From the cell containing the given text, extract its center point as [X, Y] coordinate. 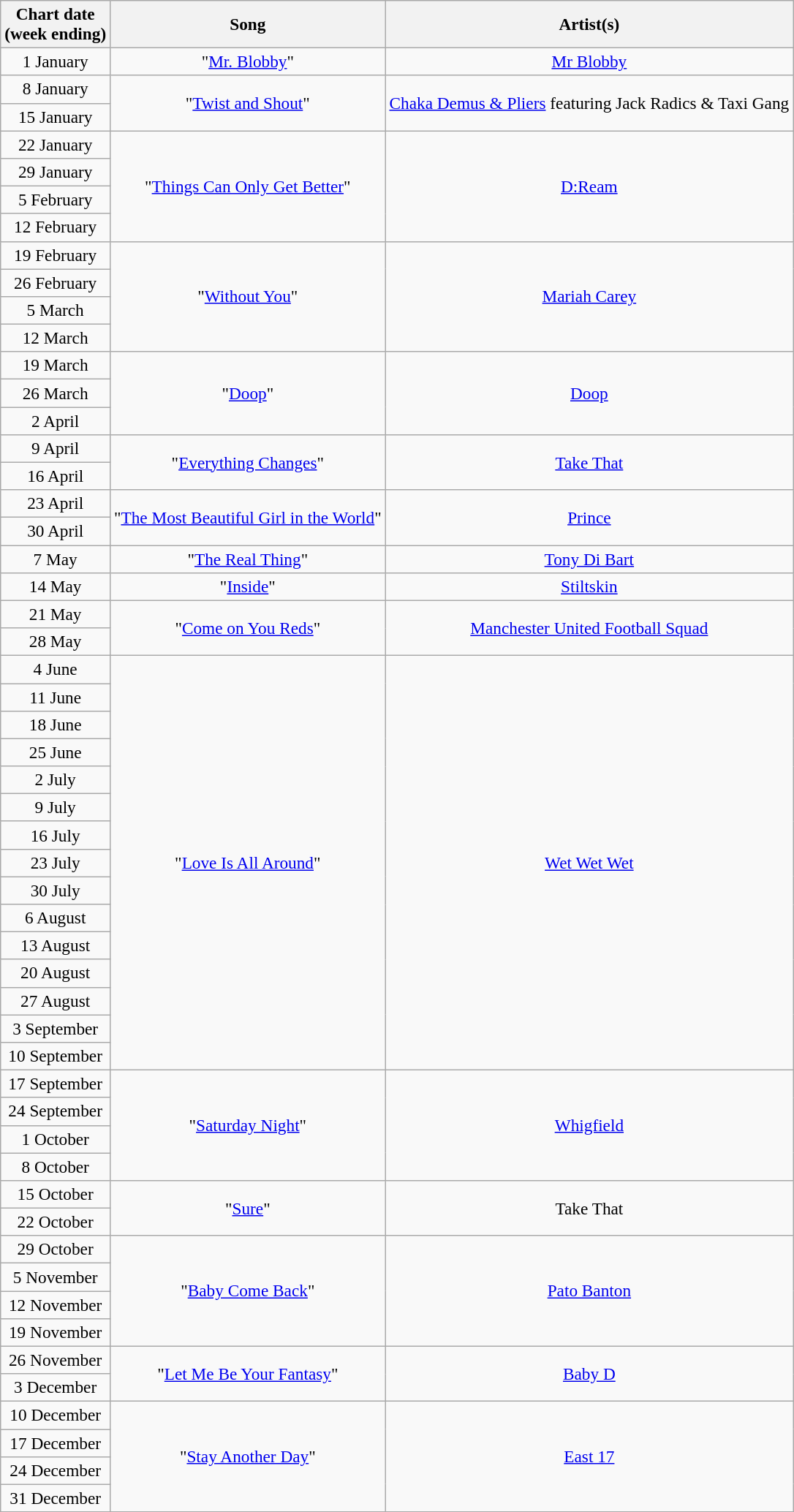
5 February [56, 200]
"Let Me Be Your Fantasy" [249, 1374]
22 October [56, 1222]
"Come on You Reds" [249, 628]
3 December [56, 1388]
23 July [56, 863]
8 January [56, 89]
"Baby Come Back" [249, 1291]
7 May [56, 559]
29 October [56, 1250]
Song [249, 23]
16 July [56, 835]
15 October [56, 1194]
18 June [56, 725]
12 February [56, 227]
Whigfield [589, 1124]
21 May [56, 614]
Wet Wet Wet [589, 863]
Artist(s) [589, 23]
12 November [56, 1304]
Mr Blobby [589, 61]
"Without You" [249, 297]
20 August [56, 973]
6 August [56, 918]
28 May [56, 641]
2 July [56, 779]
10 December [56, 1415]
30 April [56, 531]
24 December [56, 1470]
30 July [56, 890]
17 September [56, 1084]
Tony Di Bart [589, 559]
13 August [56, 945]
Doop [589, 393]
D:Ream [589, 186]
"Things Can Only Get Better" [249, 186]
"Saturday Night" [249, 1124]
"Sure" [249, 1208]
Chart date(week ending) [56, 23]
4 June [56, 669]
1 January [56, 61]
Chaka Demus & Pliers featuring Jack Radics & Taxi Gang [589, 103]
"The Most Beautiful Girl in the World" [249, 518]
3 September [56, 1028]
5 November [56, 1277]
11 June [56, 697]
1 October [56, 1139]
"Doop" [249, 393]
10 September [56, 1056]
16 April [56, 476]
2 April [56, 420]
"Inside" [249, 586]
Baby D [589, 1374]
19 February [56, 255]
23 April [56, 504]
8 October [56, 1166]
Manchester United Football Squad [589, 628]
24 September [56, 1111]
26 November [56, 1360]
"Twist and Shout" [249, 103]
"Everything Changes" [249, 462]
Mariah Carey [589, 297]
14 May [56, 586]
19 March [56, 366]
"Mr. Blobby" [249, 61]
"Stay Another Day" [249, 1456]
5 March [56, 310]
25 June [56, 752]
19 November [56, 1332]
15 January [56, 117]
29 January [56, 172]
12 March [56, 338]
"Love Is All Around" [249, 863]
9 April [56, 448]
26 February [56, 282]
"The Real Thing" [249, 559]
27 August [56, 1001]
31 December [56, 1498]
22 January [56, 144]
Stiltskin [589, 586]
26 March [56, 393]
Prince [589, 518]
9 July [56, 807]
17 December [56, 1443]
East 17 [589, 1456]
Pato Banton [589, 1291]
